Identify which cell holds the provided text, then report its (x, y) central coordinate. 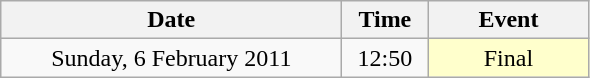
Final (508, 58)
Sunday, 6 February 2011 (172, 58)
Event (508, 20)
Time (385, 20)
Date (172, 20)
12:50 (385, 58)
